Return the (X, Y) coordinate for the center point of the cell that contains the specified text.  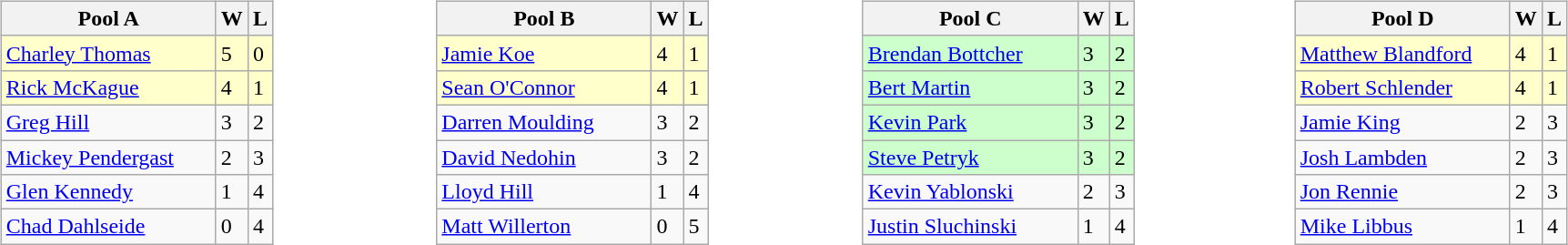
Lloyd Hill (544, 192)
Darren Moulding (544, 122)
Charley Thomas (108, 53)
Jamie Koe (544, 53)
Pool A (108, 18)
Pool D (1402, 18)
Jon Rennie (1402, 192)
Greg Hill (108, 122)
Pool C (970, 18)
Kevin Yablonski (970, 192)
Bert Martin (970, 87)
Glen Kennedy (108, 192)
Jamie King (1402, 122)
Matthew Blandford (1402, 53)
Rick McKague (108, 87)
Sean O'Connor (544, 87)
Pool B (544, 18)
Justin Sluchinski (970, 227)
Brendan Bottcher (970, 53)
Josh Lambden (1402, 158)
Matt Willerton (544, 227)
Mike Libbus (1402, 227)
Kevin Park (970, 122)
Steve Petryk (970, 158)
Chad Dahlseide (108, 227)
David Nedohin (544, 158)
Robert Schlender (1402, 87)
Mickey Pendergast (108, 158)
